Scan for the cell matching the given text and deliver its (X, Y) coordinate at center. 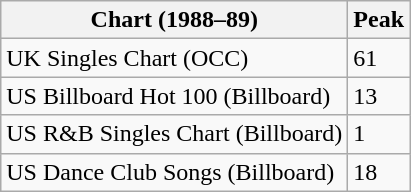
US Dance Club Songs (Billboard) (174, 172)
US Billboard Hot 100 (Billboard) (174, 96)
US R&B Singles Chart (Billboard) (174, 134)
61 (379, 58)
UK Singles Chart (OCC) (174, 58)
13 (379, 96)
Peak (379, 20)
1 (379, 134)
Chart (1988–89) (174, 20)
18 (379, 172)
